Locate the cell with the specified text and output its (x, y) center coordinate. 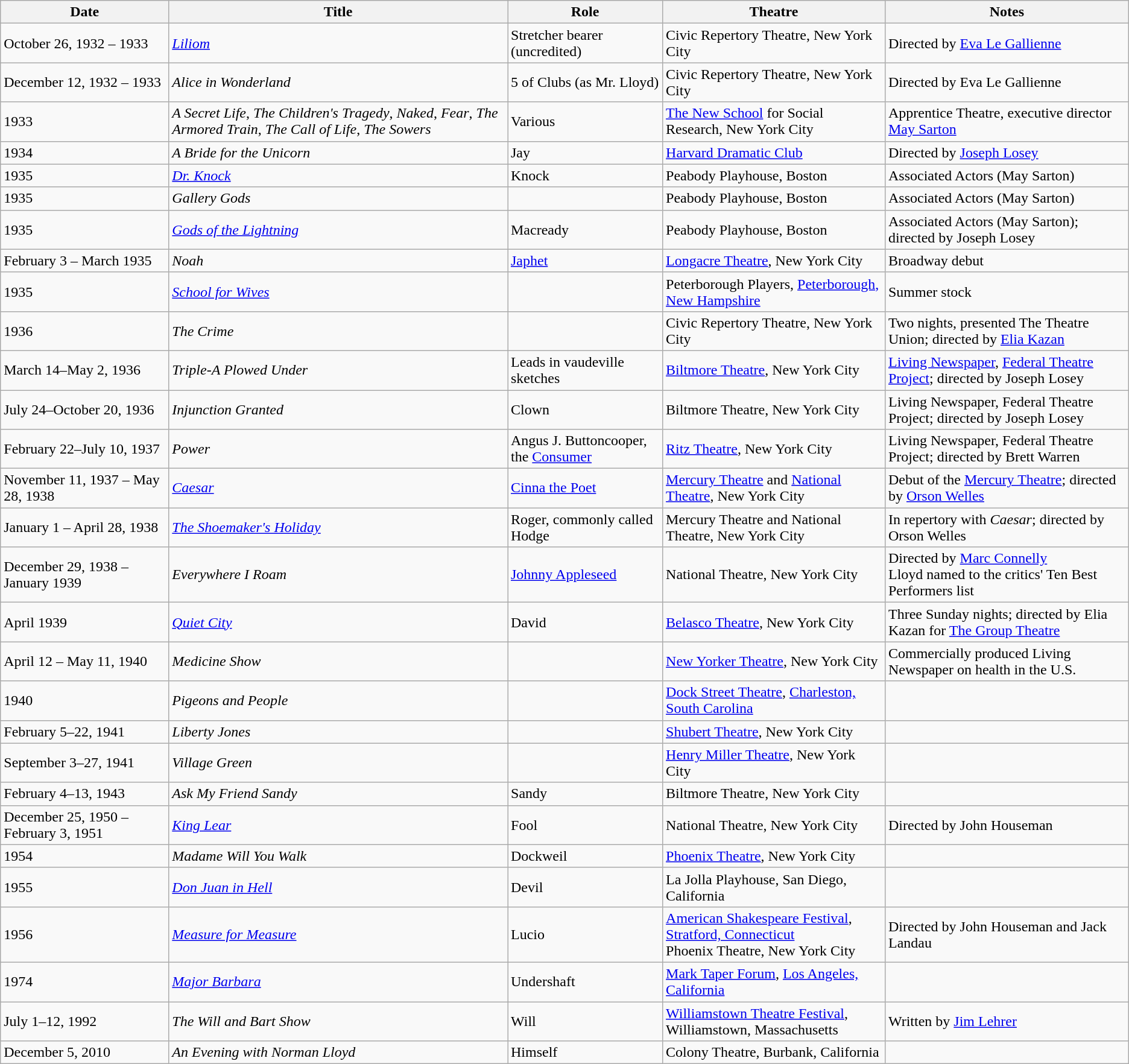
Lucio (585, 934)
David (585, 622)
The Will and Bart Show (338, 1021)
Commercially produced Living Newspaper on health in the U.S. (1007, 661)
Pigeons and People (338, 701)
Everywhere I Roam (338, 575)
Gods of the Lightning (338, 229)
Triple-A Plowed Under (338, 370)
Directed by John Houseman and Jack Landau (1007, 934)
January 1 – April 28, 1938 (84, 527)
La Jolla Playhouse, San Diego, California (774, 887)
Title (338, 12)
February 3 – March 1935 (84, 261)
American Shakespeare Festival, Stratford, ConnecticutPhoenix Theatre, New York City (774, 934)
Phoenix Theatre, New York City (774, 856)
Macready (585, 229)
Johnny Appleseed (585, 575)
December 29, 1938 – January 1939 (84, 575)
Major Barbara (338, 982)
Dr. Knock (338, 176)
Belasco Theatre, New York City (774, 622)
Will (585, 1021)
A Secret Life, The Children's Tragedy, Naked, Fear, The Armored Train, The Call of Life, The Sowers (338, 122)
Summer stock (1007, 292)
In repertory with Caesar; directed by Orson Welles (1007, 527)
King Lear (338, 825)
Harvard Dramatic Club (774, 153)
1934 (84, 153)
Leads in vaudeville sketches (585, 370)
A Bride for the Unicorn (338, 153)
Written by Jim Lehrer (1007, 1021)
5 of Clubs (as Mr. Lloyd) (585, 82)
Himself (585, 1053)
September 3–27, 1941 (84, 762)
Devil (585, 887)
The New School for Social Research, New York City (774, 122)
Fool (585, 825)
Directed by John Houseman (1007, 825)
Ask My Friend Sandy (338, 794)
March 14–May 2, 1936 (84, 370)
July 1–12, 1992 (84, 1021)
Japhet (585, 261)
Directed by Joseph Losey (1007, 153)
School for Wives (338, 292)
October 26, 1932 – 1933 (84, 43)
Theatre (774, 12)
1974 (84, 982)
December 12, 1932 – 1933 (84, 82)
Clown (585, 409)
Debut of the Mercury Theatre; directed by Orson Welles (1007, 489)
Jay (585, 153)
Noah (338, 261)
Measure for Measure (338, 934)
Angus J. Buttoncooper, the Consumer (585, 449)
Notes (1007, 12)
Broadway debut (1007, 261)
The Shoemaker's Holiday (338, 527)
The Crime (338, 331)
Madame Will You Walk (338, 856)
April 12 – May 11, 1940 (84, 661)
1954 (84, 856)
Liberty Jones (338, 732)
Williamstown Theatre Festival, Williamstown, Massachusetts (774, 1021)
An Evening with Norman Lloyd (338, 1053)
Quiet City (338, 622)
Cinna the Poet (585, 489)
Colony Theatre, Burbank, California (774, 1053)
February 22–July 10, 1937 (84, 449)
Sandy (585, 794)
Mark Taper Forum, Los Angeles, California (774, 982)
Peterborough Players, Peterborough, New Hampshire (774, 292)
Various (585, 122)
1940 (84, 701)
Caesar (338, 489)
1936 (84, 331)
Ritz Theatre, New York City (774, 449)
December 25, 1950 – February 3, 1951 (84, 825)
Three Sunday nights; directed by Elia Kazan for The Group Theatre (1007, 622)
1956 (84, 934)
Liliom (338, 43)
February 5–22, 1941 (84, 732)
Gallery Gods (338, 198)
Knock (585, 176)
Medicine Show (338, 661)
Associated Actors (May Sarton); directed by Joseph Losey (1007, 229)
Living Newspaper, Federal Theatre Project; directed by Brett Warren (1007, 449)
Directed by Marc ConnellyLloyd named to the critics' Ten Best Performers list (1007, 575)
December 5, 2010 (84, 1053)
1933 (84, 122)
February 4–13, 1943 (84, 794)
Date (84, 12)
1955 (84, 887)
Longacre Theatre, New York City (774, 261)
Alice in Wonderland (338, 82)
Henry Miller Theatre, New York City (774, 762)
Power (338, 449)
Injunction Granted (338, 409)
Dock Street Theatre, Charleston, South Carolina (774, 701)
November 11, 1937 – May 28, 1938 (84, 489)
Village Green (338, 762)
July 24–October 20, 1936 (84, 409)
Roger, commonly called Hodge (585, 527)
April 1939 (84, 622)
New Yorker Theatre, New York City (774, 661)
Stretcher bearer (uncredited) (585, 43)
Don Juan in Hell (338, 887)
Two nights, presented The Theatre Union; directed by Elia Kazan (1007, 331)
Apprentice Theatre, executive director May Sarton (1007, 122)
Undershaft (585, 982)
Dockweil (585, 856)
Shubert Theatre, New York City (774, 732)
Role (585, 12)
